Provide the (x, y) coordinate of the cell's center where the given text is located.  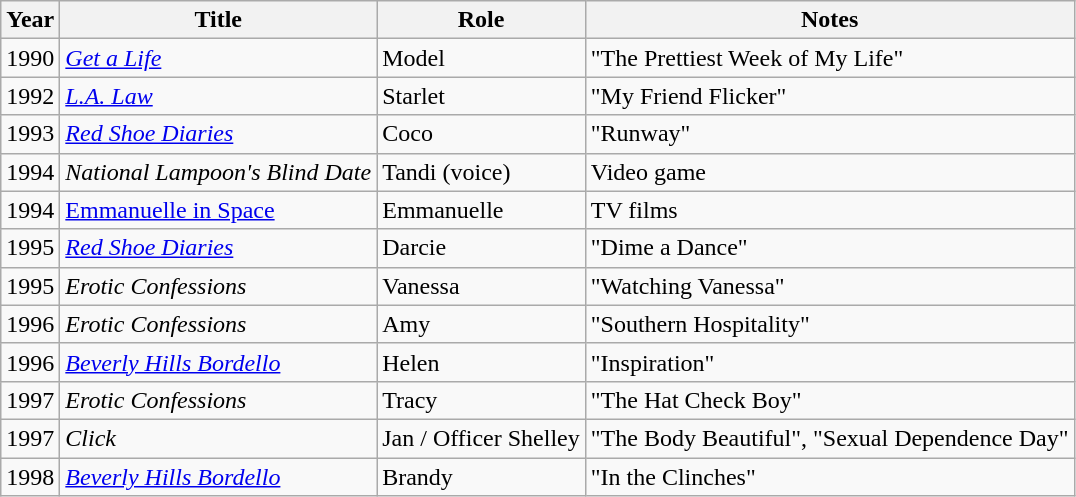
Click (218, 438)
"Watching Vanessa" (830, 286)
Model (482, 58)
Get a Life (218, 58)
"In the Clinches" (830, 477)
L.A. Law (218, 96)
1998 (30, 477)
TV films (830, 210)
Darcie (482, 248)
Brandy (482, 477)
Notes (830, 20)
Coco (482, 134)
Video game (830, 172)
Year (30, 20)
"Runway" (830, 134)
Helen (482, 362)
Title (218, 20)
"Dime a Dance" (830, 248)
Role (482, 20)
"The Body Beautiful", "Sexual Dependence Day" (830, 438)
Emmanuelle in Space (218, 210)
1990 (30, 58)
1992 (30, 96)
"Southern Hospitality" (830, 324)
Jan / Officer Shelley (482, 438)
Emmanuelle (482, 210)
Tandi (voice) (482, 172)
"My Friend Flicker" (830, 96)
1993 (30, 134)
Starlet (482, 96)
"The Prettiest Week of My Life" (830, 58)
Vanessa (482, 286)
Tracy (482, 400)
"The Hat Check Boy" (830, 400)
National Lampoon's Blind Date (218, 172)
Amy (482, 324)
"Inspiration" (830, 362)
